For the text-containing cell, return its midpoint in (x, y) coordinate format. 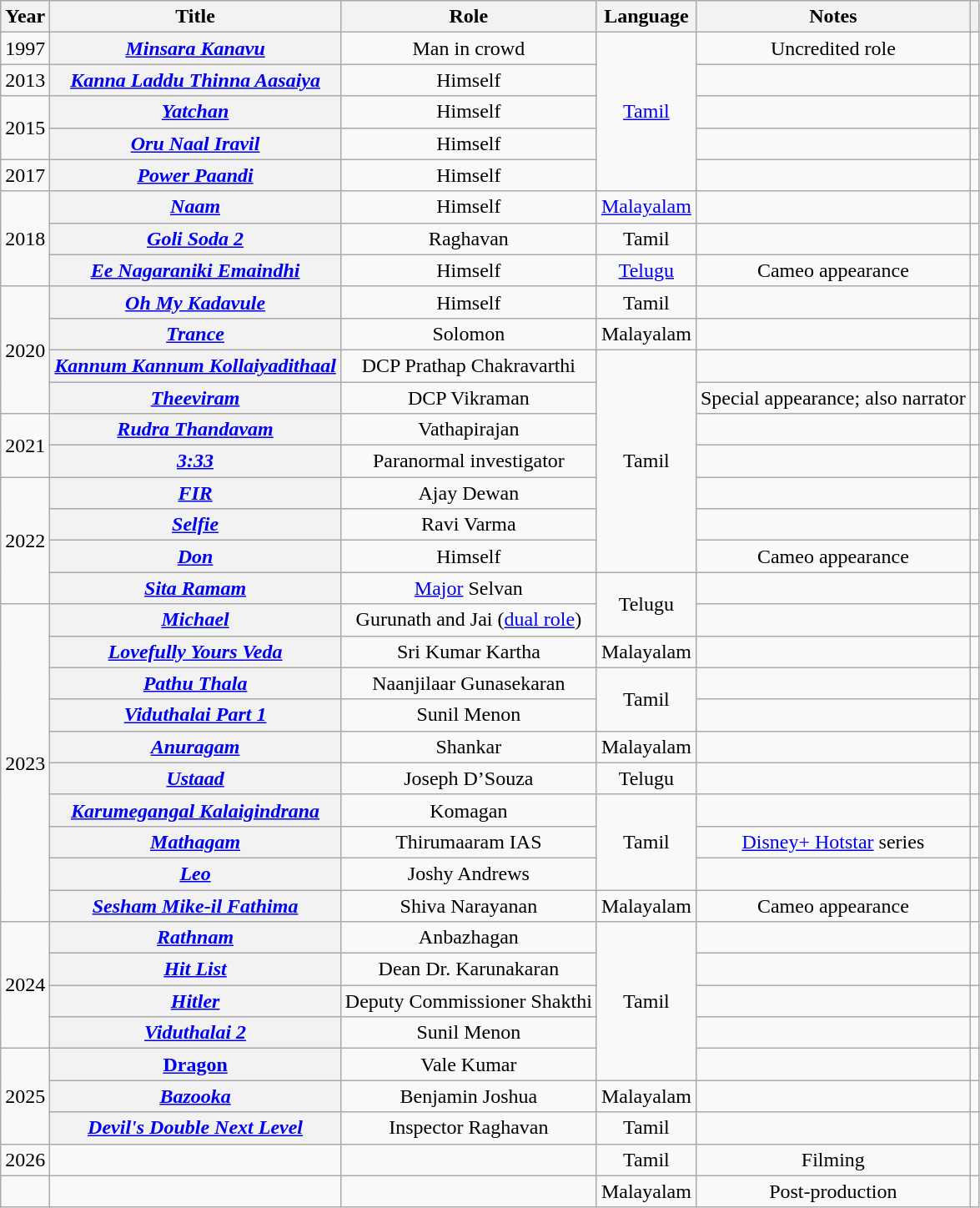
2024 (25, 985)
Power Paandi (195, 175)
Vathapirajan (469, 430)
Notes (832, 17)
2025 (25, 1096)
Solomon (469, 334)
Man in crowd (469, 48)
Kanna Laddu Thinna Aasaiya (195, 80)
Anuragam (195, 747)
Title (195, 17)
2026 (25, 1160)
Selfie (195, 525)
Oru Naal Iravil (195, 143)
2020 (25, 350)
2022 (25, 541)
Viduthalai Part 1 (195, 715)
2018 (25, 239)
Dragon (195, 1065)
Viduthalai 2 (195, 1033)
Special appearance; also narrator (832, 398)
Leo (195, 873)
Dean Dr. Karunakaran (469, 969)
Vale Kumar (469, 1065)
Hit List (195, 969)
Lovefully Yours Veda (195, 652)
Sesham Mike-il Fathima (195, 905)
Theeviram (195, 398)
Bazooka (195, 1096)
2015 (25, 128)
2023 (25, 763)
Devil's Double Next Level (195, 1128)
DCP Prathap Chakravarthi (469, 365)
Uncredited role (832, 48)
Joshy Andrews (469, 873)
Trance (195, 334)
Naanjilaar Gunasekaran (469, 683)
Thirumaaram IAS (469, 842)
1997 (25, 48)
Joseph D’Souza (469, 778)
2017 (25, 175)
Michael (195, 620)
Disney+ Hotstar series (832, 842)
Kannum Kannum Kollaiyadithaal (195, 365)
Komagan (469, 810)
Anbazhagan (469, 938)
Don (195, 556)
FIR (195, 493)
Filming (832, 1160)
Language (646, 17)
DCP Vikraman (469, 398)
Sri Kumar Kartha (469, 652)
2013 (25, 80)
Mathagam (195, 842)
Major Selvan (469, 588)
Ustaad (195, 778)
2021 (25, 445)
Naam (195, 207)
Pathu Thala (195, 683)
Inspector Raghavan (469, 1128)
Goli Soda 2 (195, 239)
Ajay Dewan (469, 493)
Shiva Narayanan (469, 905)
Rudra Thandavam (195, 430)
3:33 (195, 461)
Gurunath and Jai (dual role) (469, 620)
Post-production (832, 1191)
Role (469, 17)
Shankar (469, 747)
Sita Ramam (195, 588)
Rathnam (195, 938)
Benjamin Joshua (469, 1096)
Raghavan (469, 239)
Deputy Commissioner Shakthi (469, 1001)
Minsara Kanavu (195, 48)
Ee Nagaraniki Emaindhi (195, 270)
Hitler (195, 1001)
Yatchan (195, 112)
Karumegangal Kalaigindrana (195, 810)
Year (25, 17)
Ravi Varma (469, 525)
Paranormal investigator (469, 461)
Oh My Kadavule (195, 302)
